Capture the cell that displays the provided text and extract its (x, y) central coordinate. 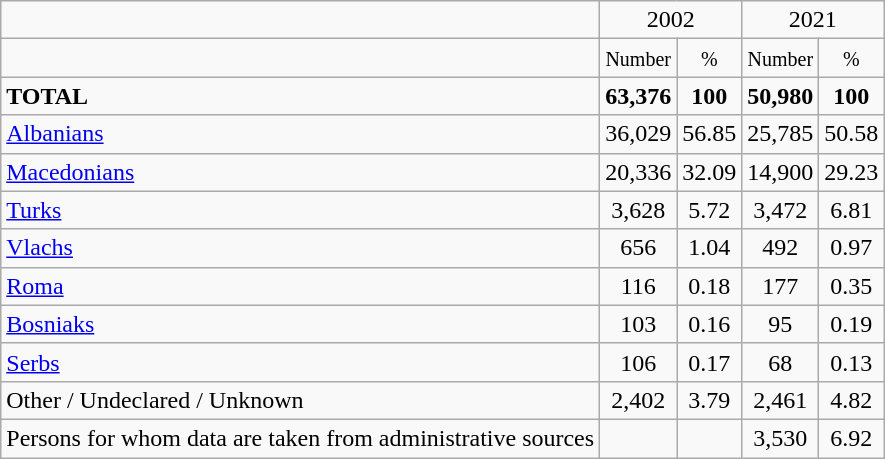
95 (780, 324)
0.35 (852, 286)
2,402 (638, 400)
Macedonians (300, 172)
50.58 (852, 134)
6.92 (852, 438)
Persons for whom data are taken from administrative sources (300, 438)
177 (780, 286)
492 (780, 248)
0.17 (710, 362)
4.82 (852, 400)
1.04 (710, 248)
3,472 (780, 210)
68 (780, 362)
Serbs (300, 362)
20,336 (638, 172)
TOTAL (300, 96)
0.18 (710, 286)
103 (638, 324)
25,785 (780, 134)
0.16 (710, 324)
5.72 (710, 210)
Vlachs (300, 248)
106 (638, 362)
56.85 (710, 134)
14,900 (780, 172)
Bosniaks (300, 324)
63,376 (638, 96)
50,980 (780, 96)
3,530 (780, 438)
29.23 (852, 172)
6.81 (852, 210)
0.13 (852, 362)
Albanians (300, 134)
Turks (300, 210)
2,461 (780, 400)
656 (638, 248)
2021 (813, 20)
36,029 (638, 134)
0.19 (852, 324)
32.09 (710, 172)
116 (638, 286)
0.97 (852, 248)
Other / Undeclared / Unknown (300, 400)
3,628 (638, 210)
2002 (671, 20)
Roma (300, 286)
3.79 (710, 400)
